Output the (x, y) coordinate of the center of the cell containing the given text.  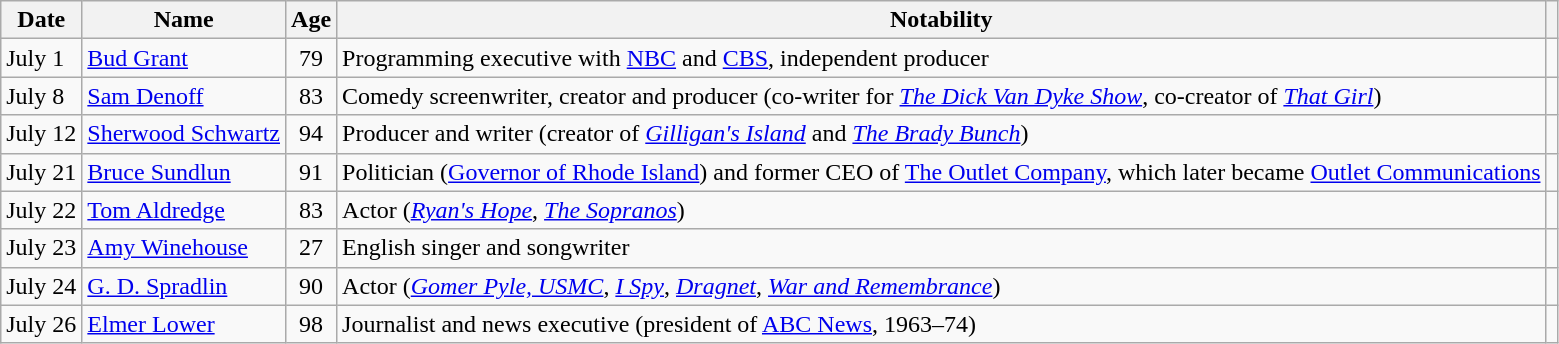
Age (312, 20)
Sam Denoff (184, 96)
Date (42, 20)
G. D. Spradlin (184, 286)
Comedy screenwriter, creator and producer (co-writer for The Dick Van Dyke Show, co-creator of That Girl) (942, 96)
Sherwood Schwartz (184, 134)
27 (312, 248)
July 12 (42, 134)
Programming executive with NBC and CBS, independent producer (942, 58)
Tom Aldredge (184, 210)
Bruce Sundlun (184, 172)
July 22 (42, 210)
July 24 (42, 286)
Journalist and news executive (president of ABC News, 1963–74) (942, 324)
79 (312, 58)
July 21 (42, 172)
July 23 (42, 248)
Notability (942, 20)
English singer and songwriter (942, 248)
July 1 (42, 58)
91 (312, 172)
July 26 (42, 324)
90 (312, 286)
Elmer Lower (184, 324)
94 (312, 134)
Producer and writer (creator of Gilligan's Island and The Brady Bunch) (942, 134)
Actor (Gomer Pyle, USMC, I Spy, Dragnet, War and Remembrance) (942, 286)
July 8 (42, 96)
Politician (Governor of Rhode Island) and former CEO of The Outlet Company, which later became Outlet Communications (942, 172)
Amy Winehouse (184, 248)
Actor (Ryan's Hope, The Sopranos) (942, 210)
Name (184, 20)
Bud Grant (184, 58)
98 (312, 324)
